Capture the cell that displays the provided text and extract its (x, y) central coordinate. 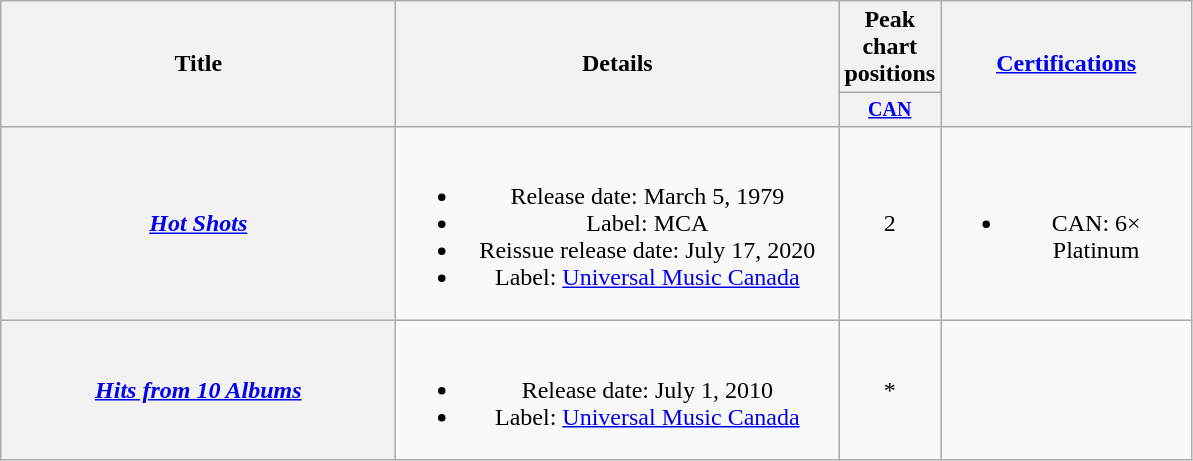
Hits from 10 Albums (198, 390)
Release date: July 1, 2010Label: Universal Music Canada (618, 390)
2 (890, 223)
* (890, 390)
Hot Shots (198, 223)
Title (198, 64)
Certifications (1066, 64)
Details (618, 64)
Release date: March 5, 1979Label: MCAReissue release date: July 17, 2020Label: Universal Music Canada (618, 223)
CAN (890, 110)
CAN: 6× Platinum (1066, 223)
Peak chartpositions (890, 47)
